Extract the (X, Y) coordinate from the center of the cell holding the provided text.  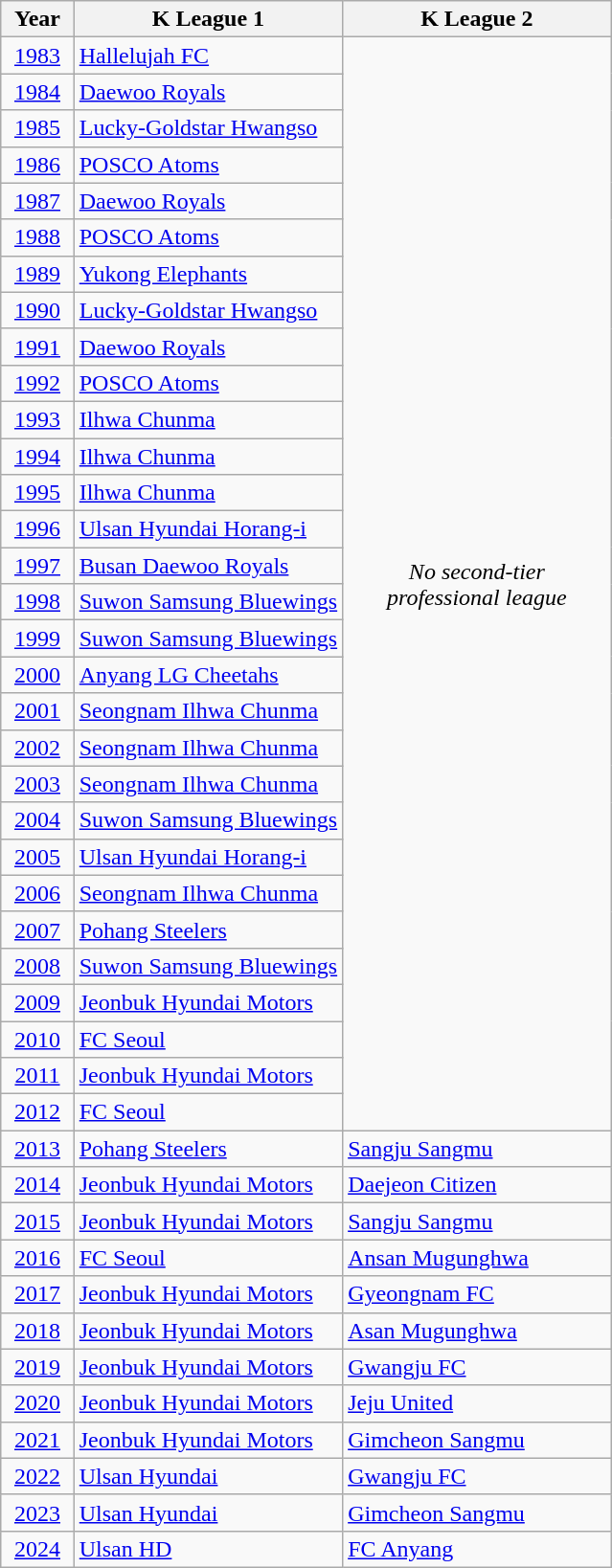
2023 (37, 1512)
2001 (37, 711)
K League 1 (208, 19)
2007 (37, 930)
2011 (37, 1076)
2005 (37, 857)
1991 (37, 347)
2021 (37, 1440)
1983 (37, 56)
1987 (37, 201)
2002 (37, 748)
2014 (37, 1185)
2024 (37, 1549)
2009 (37, 1002)
Anyang LG Cheetahs (208, 675)
2020 (37, 1403)
1999 (37, 638)
Ulsan HD (208, 1549)
Ansan Mugunghwa (477, 1258)
Year (37, 19)
Gyeongnam FC (477, 1294)
1996 (37, 529)
1985 (37, 128)
2016 (37, 1258)
1990 (37, 310)
2017 (37, 1294)
2012 (37, 1112)
FC Anyang (477, 1549)
2019 (37, 1367)
1993 (37, 419)
Busan Daewoo Royals (208, 566)
Jeju United (477, 1403)
1989 (37, 274)
No second-tierprofessional league (477, 584)
2018 (37, 1331)
1994 (37, 457)
2022 (37, 1476)
1997 (37, 566)
2004 (37, 820)
2003 (37, 784)
1998 (37, 602)
1988 (37, 237)
2000 (37, 675)
K League 2 (477, 19)
2015 (37, 1221)
1984 (37, 92)
1995 (37, 493)
Asan Mugunghwa (477, 1331)
1992 (37, 383)
Yukong Elephants (208, 274)
2013 (37, 1149)
1986 (37, 165)
2010 (37, 1039)
2008 (37, 966)
Hallelujah FC (208, 56)
Daejeon Citizen (477, 1185)
2006 (37, 893)
